Return (x, y) of the center of cell containing provided text 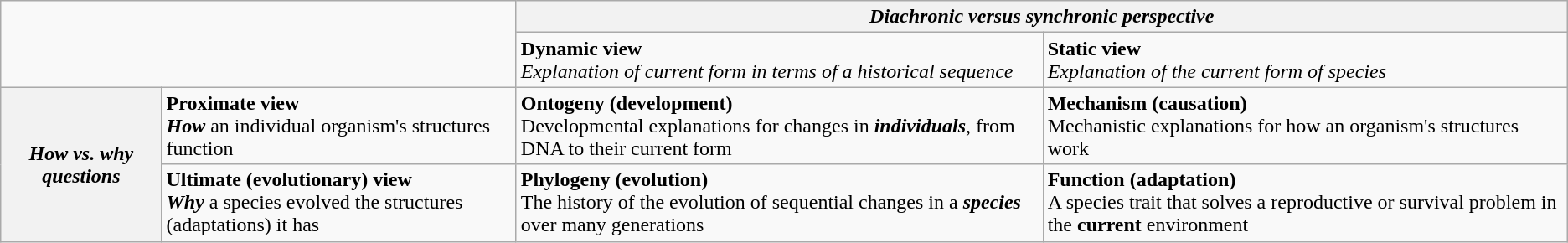
Diachronic versus synchronic perspective (1042, 17)
Function (adaptation)A species trait that solves a reproductive or survival problem in the current environment (1305, 203)
Ultimate (evolutionary) viewWhy a species evolved the structures (adaptations) it has (338, 203)
Proximate viewHow an individual organism's structures function (338, 126)
How vs. why questions (81, 164)
Phylogeny (evolution)The history of the evolution of sequential changes in a species over many generations (779, 203)
Ontogeny (development)Developmental explanations for changes in individuals, from DNA to their current form (779, 126)
Dynamic viewExplanation of current form in terms of a historical sequence (779, 60)
Mechanism (causation)Mechanistic explanations for how an organism's structures work (1305, 126)
Static viewExplanation of the current form of species (1305, 60)
